Output the [x, y] coordinate of the center of the cell containing the given text.  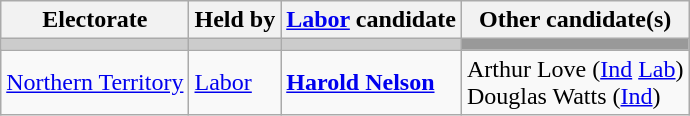
Labor [235, 82]
Harold Nelson [372, 82]
Held by [235, 20]
Northern Territory [95, 82]
Arthur Love (Ind Lab)Douglas Watts (Ind) [575, 82]
Labor candidate [372, 20]
Other candidate(s) [575, 20]
Electorate [95, 20]
